Pinpoint the cell where the given text exists, returning its [X, Y] midpoint coordinate. 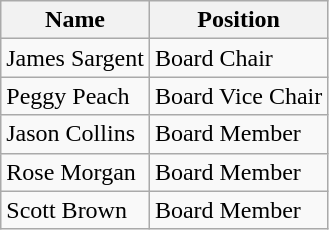
Board Vice Chair [238, 96]
Position [238, 20]
Scott Brown [76, 210]
Board Chair [238, 58]
Rose Morgan [76, 172]
James Sargent [76, 58]
Peggy Peach [76, 96]
Name [76, 20]
Jason Collins [76, 134]
